Provide the [x, y] coordinate of the cell's center where the given text is located.  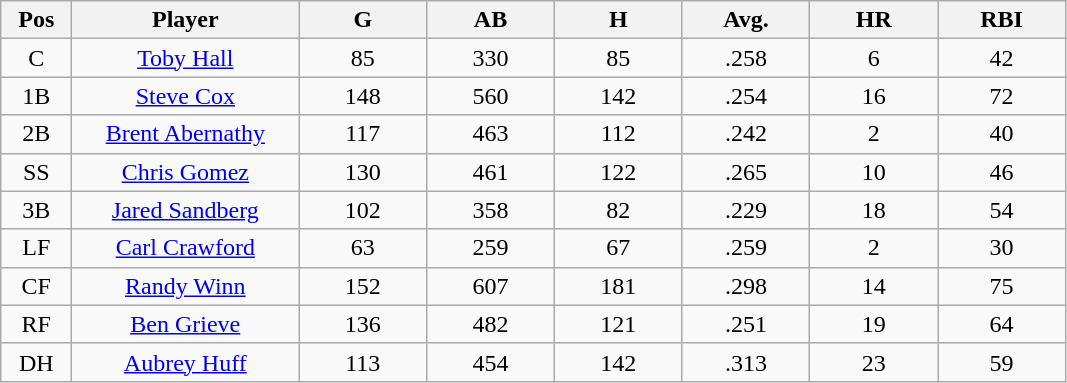
54 [1002, 210]
102 [363, 210]
72 [1002, 96]
SS [36, 172]
.251 [746, 324]
DH [36, 362]
.258 [746, 58]
G [363, 20]
148 [363, 96]
454 [491, 362]
.254 [746, 96]
Jared Sandberg [186, 210]
10 [874, 172]
CF [36, 286]
Chris Gomez [186, 172]
113 [363, 362]
46 [1002, 172]
.265 [746, 172]
Randy Winn [186, 286]
.313 [746, 362]
C [36, 58]
.242 [746, 134]
121 [618, 324]
Player [186, 20]
75 [1002, 286]
23 [874, 362]
607 [491, 286]
16 [874, 96]
59 [1002, 362]
259 [491, 248]
Toby Hall [186, 58]
Pos [36, 20]
136 [363, 324]
.298 [746, 286]
RBI [1002, 20]
358 [491, 210]
Steve Cox [186, 96]
Aubrey Huff [186, 362]
2B [36, 134]
LF [36, 248]
30 [1002, 248]
Avg. [746, 20]
HR [874, 20]
122 [618, 172]
482 [491, 324]
6 [874, 58]
.229 [746, 210]
AB [491, 20]
130 [363, 172]
14 [874, 286]
Carl Crawford [186, 248]
63 [363, 248]
330 [491, 58]
117 [363, 134]
42 [1002, 58]
181 [618, 286]
1B [36, 96]
64 [1002, 324]
112 [618, 134]
Ben Grieve [186, 324]
461 [491, 172]
40 [1002, 134]
67 [618, 248]
H [618, 20]
18 [874, 210]
19 [874, 324]
.259 [746, 248]
560 [491, 96]
Brent Abernathy [186, 134]
RF [36, 324]
82 [618, 210]
3B [36, 210]
152 [363, 286]
463 [491, 134]
